Detect which cell encompasses the target text, then output its [X, Y] center coordinate. 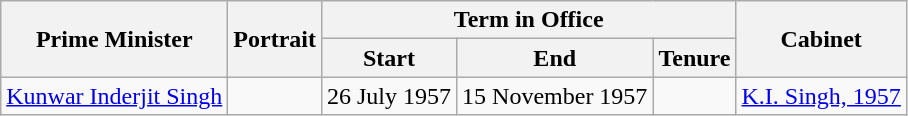
Kunwar Inderjit Singh [114, 96]
K.I. Singh, 1957 [821, 96]
Tenure [694, 58]
26 July 1957 [388, 96]
End [555, 58]
15 November 1957 [555, 96]
Start [388, 58]
Cabinet [821, 39]
Term in Office [528, 20]
Portrait [275, 39]
Prime Minister [114, 39]
